Return (x, y) of the center of cell containing provided text 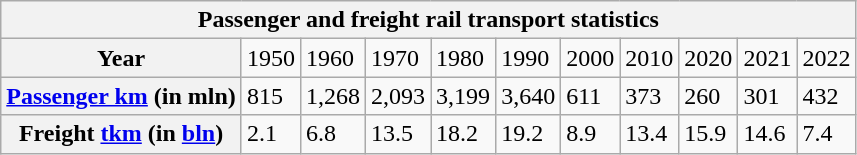
Freight tkm (in bln) (122, 134)
Passenger and freight rail transport statistics (428, 20)
3,640 (528, 96)
2,093 (398, 96)
1960 (332, 58)
3,199 (464, 96)
1990 (528, 58)
301 (768, 96)
1970 (398, 58)
6.8 (332, 134)
2.1 (270, 134)
7.4 (826, 134)
815 (270, 96)
611 (590, 96)
13.5 (398, 134)
15.9 (708, 134)
Passenger km (in mln) (122, 96)
373 (650, 96)
8.9 (590, 134)
19.2 (528, 134)
2010 (650, 58)
2021 (768, 58)
1,268 (332, 96)
2000 (590, 58)
14.6 (768, 134)
260 (708, 96)
1980 (464, 58)
1950 (270, 58)
2020 (708, 58)
2022 (826, 58)
13.4 (650, 134)
432 (826, 96)
Year (122, 58)
18.2 (464, 134)
